Find where the given text appears and provide that cell's center as (x, y) coordinate. 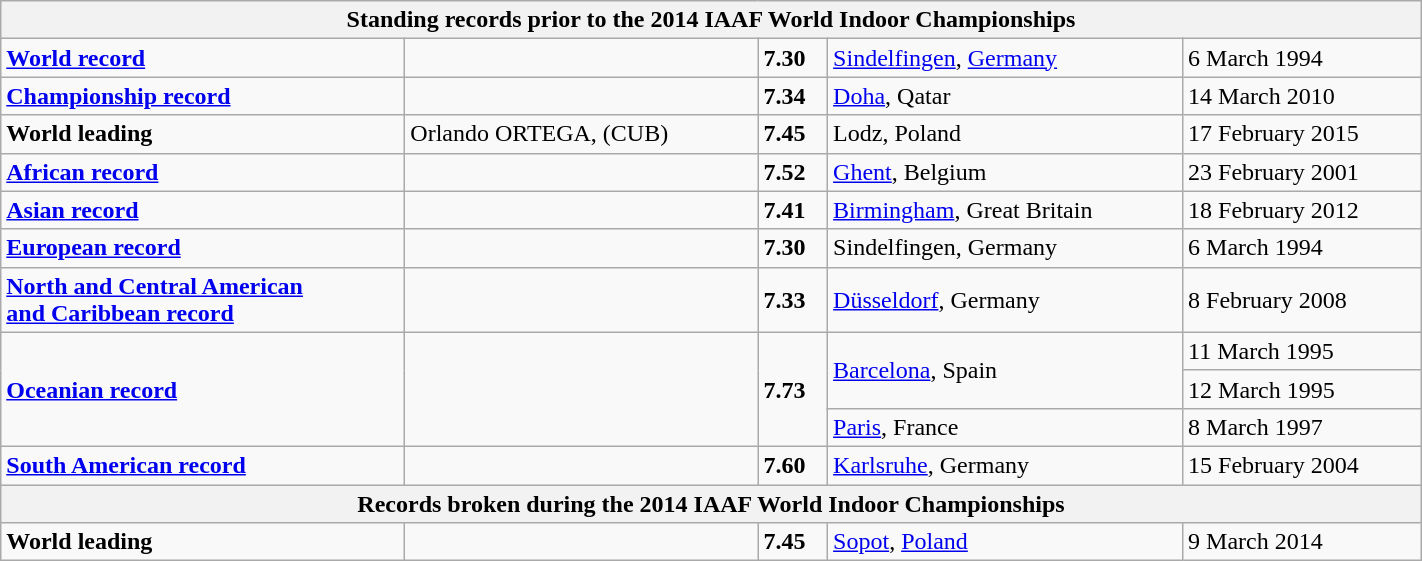
Düsseldorf, Germany (1006, 300)
European record (203, 248)
World record (203, 58)
7.73 (793, 389)
17 February 2015 (1302, 134)
Asian record (203, 210)
Doha, Qatar (1006, 96)
11 March 1995 (1302, 351)
North and Central American and Caribbean record (203, 300)
7.34 (793, 96)
Oceanian record (203, 389)
Karlsruhe, Germany (1006, 465)
18 February 2012 (1302, 210)
8 February 2008 (1302, 300)
Ghent, Belgium (1006, 172)
8 March 1997 (1302, 427)
9 March 2014 (1302, 542)
Sopot, Poland (1006, 542)
Barcelona, Spain (1006, 370)
15 February 2004 (1302, 465)
7.52 (793, 172)
7.60 (793, 465)
Paris, France (1006, 427)
African record (203, 172)
14 March 2010 (1302, 96)
Championship record (203, 96)
Standing records prior to the 2014 IAAF World Indoor Championships (711, 20)
Records broken during the 2014 IAAF World Indoor Championships (711, 503)
Birmingham, Great Britain (1006, 210)
Orlando ORTEGA, (CUB) (582, 134)
23 February 2001 (1302, 172)
7.41 (793, 210)
Lodz, Poland (1006, 134)
12 March 1995 (1302, 389)
South American record (203, 465)
7.33 (793, 300)
